Output the [X, Y] coordinate of the center of the cell containing the given text.  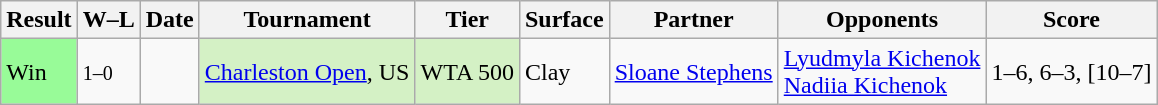
Lyudmyla Kichenok Nadiia Kichenok [882, 72]
Sloane Stephens [694, 72]
W–L [108, 20]
Tournament [307, 20]
Win [39, 72]
Date [170, 20]
Surface [564, 20]
Score [1072, 20]
Charleston Open, US [307, 72]
Clay [564, 72]
1–0 [108, 72]
WTA 500 [467, 72]
1–6, 6–3, [10–7] [1072, 72]
Tier [467, 20]
Result [39, 20]
Partner [694, 20]
Opponents [882, 20]
